Scan for the cell matching the given text and deliver its (x, y) coordinate at center. 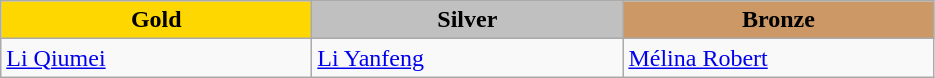
Li Qiumei (156, 58)
Mélina Robert (778, 58)
Li Yanfeng (468, 58)
Bronze (778, 20)
Gold (156, 20)
Silver (468, 20)
